Return the [x, y] coordinate for the center point of the cell that contains the specified text.  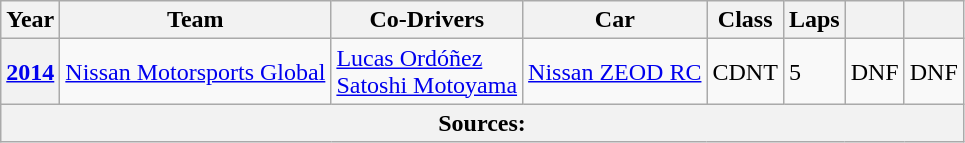
5 [814, 72]
Class [745, 20]
Laps [814, 20]
Car [615, 20]
Sources: [482, 123]
Year [30, 20]
Team [196, 20]
Nissan ZEOD RC [615, 72]
2014 [30, 72]
CDNT [745, 72]
Nissan Motorsports Global [196, 72]
Lucas Ordóñez Satoshi Motoyama [427, 72]
Co-Drivers [427, 20]
